Detect which cell encompasses the target text, then output its (X, Y) center coordinate. 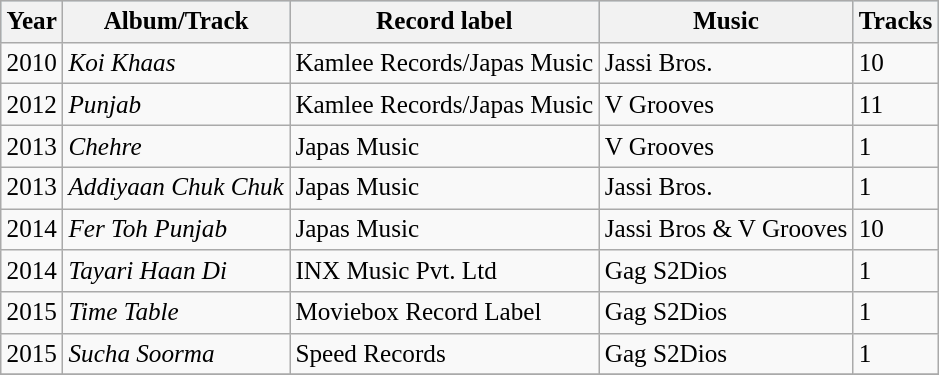
Addiyaan Chuk Chuk (176, 188)
INX Music Pvt. Ltd (444, 271)
Jassi Bros & V Grooves (726, 229)
2012 (32, 105)
Speed Records (444, 354)
Year (32, 22)
Koi Khaas (176, 63)
11 (896, 105)
Tracks (896, 22)
Moviebox Record Label (444, 313)
Music (726, 22)
Punjab (176, 105)
2010 (32, 63)
Chehre (176, 146)
Time Table (176, 313)
Tayari Haan Di (176, 271)
Fer Toh Punjab (176, 229)
Album/Track (176, 22)
Sucha Soorma (176, 354)
Record label (444, 22)
